Extract the (X, Y) coordinate from the center of the cell holding the provided text.  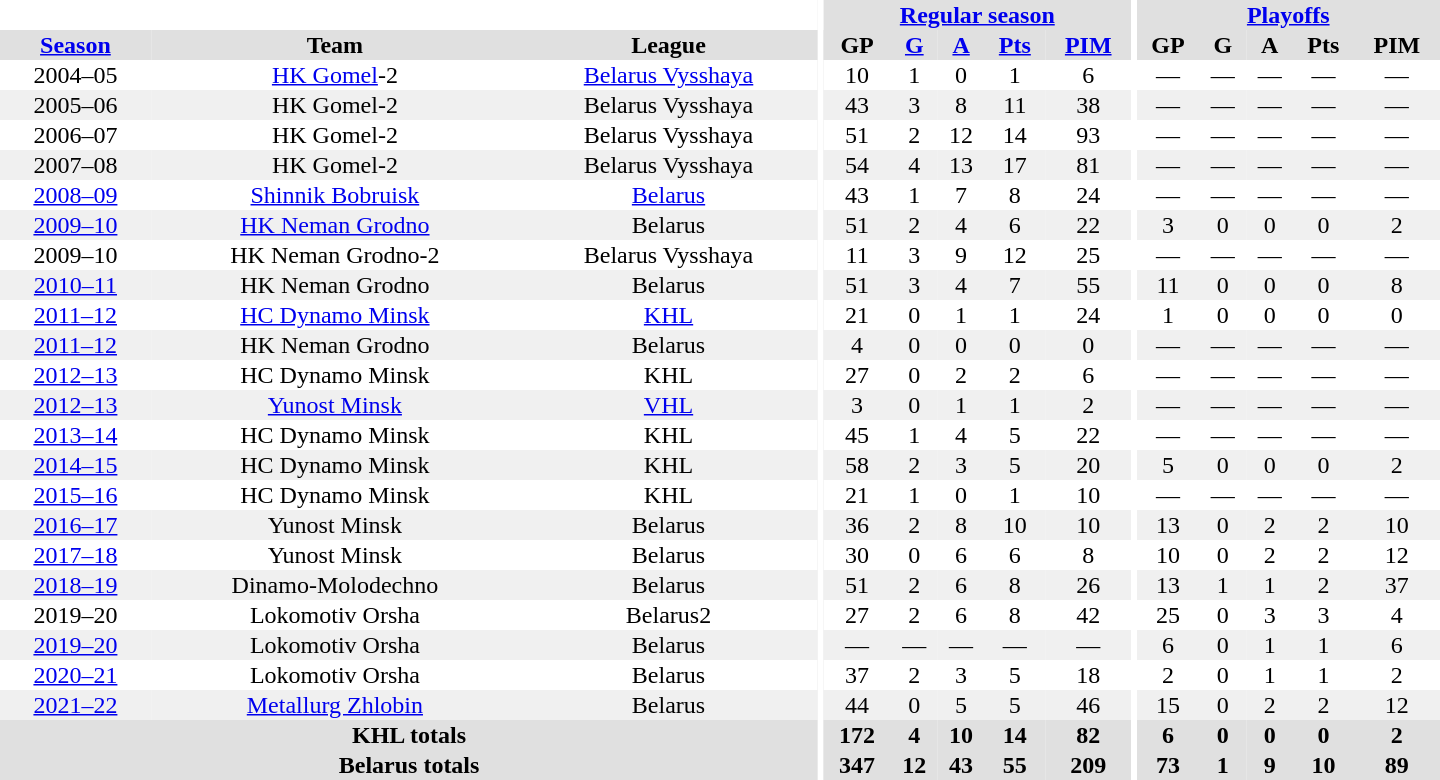
93 (1088, 135)
HK Neman Grodno-2 (335, 255)
2020–21 (76, 675)
209 (1088, 765)
26 (1088, 585)
2015–16 (76, 495)
VHL (668, 405)
18 (1088, 675)
2017–18 (76, 555)
89 (1397, 765)
2016–17 (76, 525)
League (668, 45)
2018–19 (76, 585)
17 (1016, 165)
KHL totals (409, 735)
2006–07 (76, 135)
15 (1168, 705)
2014–15 (76, 465)
73 (1168, 765)
44 (857, 705)
Dinamo-Molodechno (335, 585)
82 (1088, 735)
2004–05 (76, 75)
20 (1088, 465)
2021–22 (76, 705)
2007–08 (76, 165)
Playoffs (1288, 15)
Season (76, 45)
Belarus2 (668, 615)
54 (857, 165)
30 (857, 555)
347 (857, 765)
172 (857, 735)
Shinnik Bobruisk (335, 195)
Team (335, 45)
45 (857, 435)
81 (1088, 165)
58 (857, 465)
46 (1088, 705)
38 (1088, 105)
Belarus totals (409, 765)
42 (1088, 615)
2008–09 (76, 195)
Regular season (977, 15)
Metallurg Zhlobin (335, 705)
2013–14 (76, 435)
36 (857, 525)
2010–11 (76, 285)
2005–06 (76, 105)
